Determine the [x, y] coordinate at the center of the cell enclosing the given text.  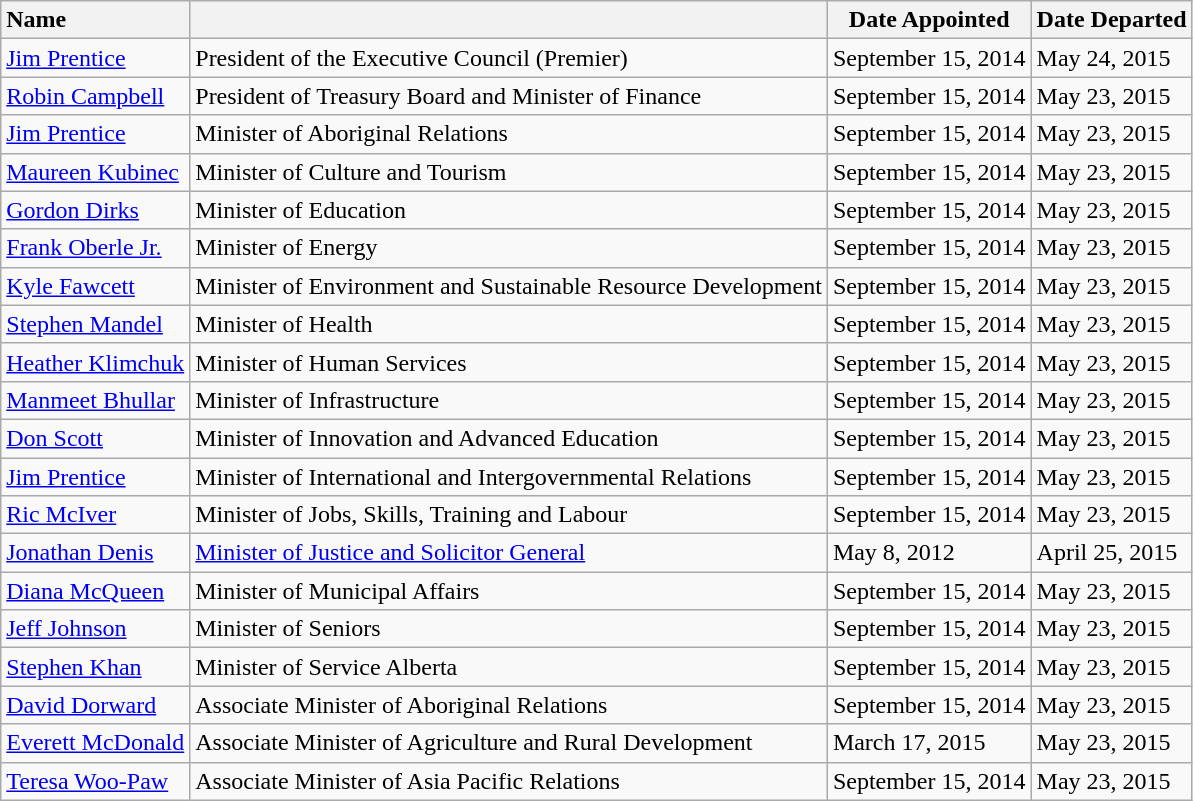
Minister of Human Services [509, 362]
Associate Minister of Asia Pacific Relations [509, 781]
Diana McQueen [96, 591]
Minister of Culture and Tourism [509, 172]
David Dorward [96, 705]
Jonathan Denis [96, 553]
Minister of Municipal Affairs [509, 591]
Minister of Seniors [509, 629]
May 8, 2012 [929, 553]
April 25, 2015 [1112, 553]
Minister of International and Intergovernmental Relations [509, 477]
Manmeet Bhullar [96, 400]
President of the Executive Council (Premier) [509, 58]
Don Scott [96, 438]
Date Departed [1112, 20]
Stephen Mandel [96, 324]
Minister of Education [509, 210]
Frank Oberle Jr. [96, 248]
Gordon Dirks [96, 210]
Maureen Kubinec [96, 172]
Minister of Service Alberta [509, 667]
Minister of Justice and Solicitor General [509, 553]
May 24, 2015 [1112, 58]
Associate Minister of Agriculture and Rural Development [509, 743]
Stephen Khan [96, 667]
Name [96, 20]
Teresa Woo-Paw [96, 781]
Jeff Johnson [96, 629]
Date Appointed [929, 20]
Minister of Infrastructure [509, 400]
Ric McIver [96, 515]
Heather Klimchuk [96, 362]
Kyle Fawcett [96, 286]
Everett McDonald [96, 743]
Robin Campbell [96, 96]
Minister of Innovation and Advanced Education [509, 438]
President of Treasury Board and Minister of Finance [509, 96]
Minister of Environment and Sustainable Resource Development [509, 286]
Minister of Aboriginal Relations [509, 134]
Minister of Energy [509, 248]
March 17, 2015 [929, 743]
Minister of Jobs, Skills, Training and Labour [509, 515]
Minister of Health [509, 324]
Associate Minister of Aboriginal Relations [509, 705]
